Return the (X, Y) coordinate for the center point of the cell that contains the specified text.  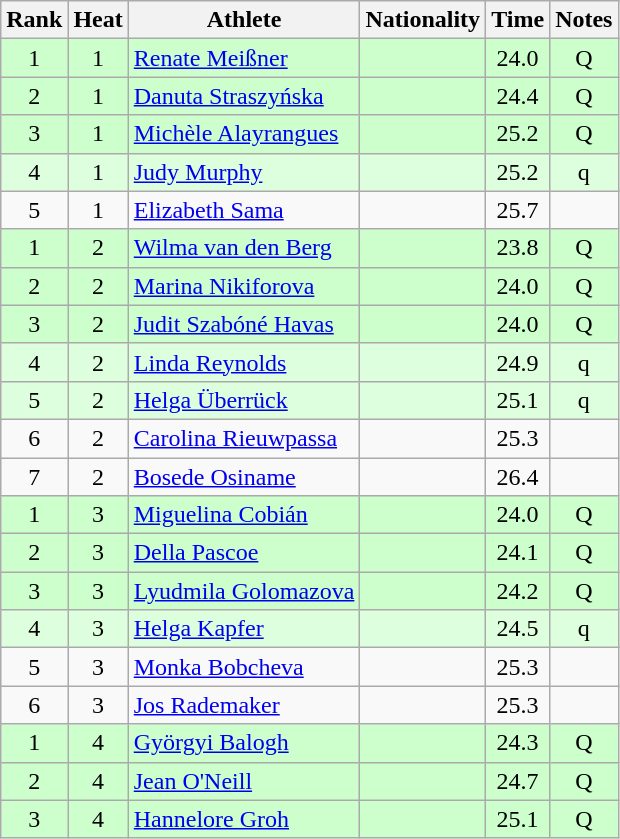
Danuta Straszyńska (244, 96)
24.7 (518, 781)
Jean O'Neill (244, 781)
24.1 (518, 553)
Judit Szabóné Havas (244, 324)
Nationality (423, 20)
Linda Reynolds (244, 362)
23.8 (518, 248)
Monka Bobcheva (244, 667)
Hannelore Groh (244, 819)
Michèle Alayrangues (244, 134)
25.7 (518, 210)
Györgyi Balogh (244, 743)
24.5 (518, 629)
Notes (584, 20)
Judy Murphy (244, 172)
Elizabeth Sama (244, 210)
Heat (98, 20)
Athlete (244, 20)
Bosede Osiname (244, 477)
Della Pascoe (244, 553)
Rank (34, 20)
Marina Nikiforova (244, 286)
Time (518, 20)
24.4 (518, 96)
Helga Überrück (244, 400)
Helga Kapfer (244, 629)
24.2 (518, 591)
Wilma van den Berg (244, 248)
24.9 (518, 362)
Miguelina Cobián (244, 515)
Renate Meißner (244, 58)
Lyudmila Golomazova (244, 591)
24.3 (518, 743)
Jos Rademaker (244, 705)
26.4 (518, 477)
7 (34, 477)
Carolina Rieuwpassa (244, 438)
